Extract the [x, y] coordinate from the center of the cell holding the provided text.  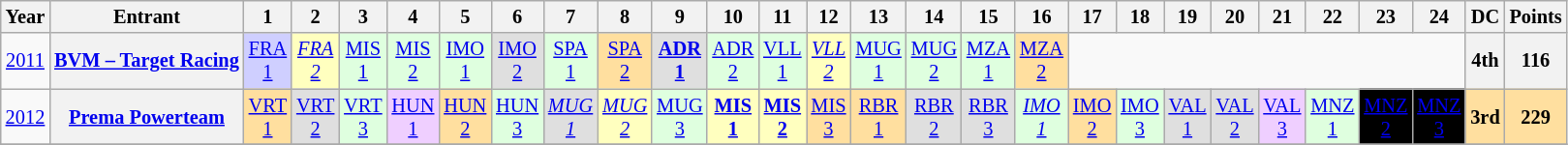
3 [362, 16]
VRT2 [316, 117]
FRA2 [316, 61]
24 [1439, 16]
116 [1536, 61]
MUG3 [680, 117]
19 [1187, 16]
MNZ3 [1439, 117]
6 [517, 16]
SPA2 [625, 61]
Points [1536, 16]
Prema Powerteam [147, 117]
MIS3 [828, 117]
20 [1234, 16]
VRT1 [267, 117]
VRT3 [362, 117]
RBR2 [934, 117]
8 [625, 16]
DC [1485, 16]
MZA2 [1042, 61]
14 [934, 16]
ADR1 [680, 61]
15 [988, 16]
17 [1092, 16]
HUN1 [413, 117]
5 [465, 16]
21 [1282, 16]
12 [828, 16]
HUN3 [517, 117]
Year [25, 16]
2 [316, 16]
22 [1333, 16]
4th [1485, 61]
18 [1139, 16]
MNZ1 [1333, 117]
VLL2 [828, 61]
VAL3 [1282, 117]
VAL1 [1187, 117]
FRA1 [267, 61]
IMO3 [1139, 117]
4 [413, 16]
23 [1385, 16]
ADR2 [732, 61]
VLL1 [783, 61]
11 [783, 16]
RBR1 [877, 117]
VAL2 [1234, 117]
MNZ2 [1385, 117]
3rd [1485, 117]
2011 [25, 61]
7 [570, 16]
13 [877, 16]
SPA1 [570, 61]
10 [732, 16]
2012 [25, 117]
Entrant [147, 16]
9 [680, 16]
BVM – Target Racing [147, 61]
RBR3 [988, 117]
229 [1536, 117]
1 [267, 16]
MZA1 [988, 61]
HUN2 [465, 117]
16 [1042, 16]
